Extract the [x, y] coordinate from the center of the cell holding the provided text.  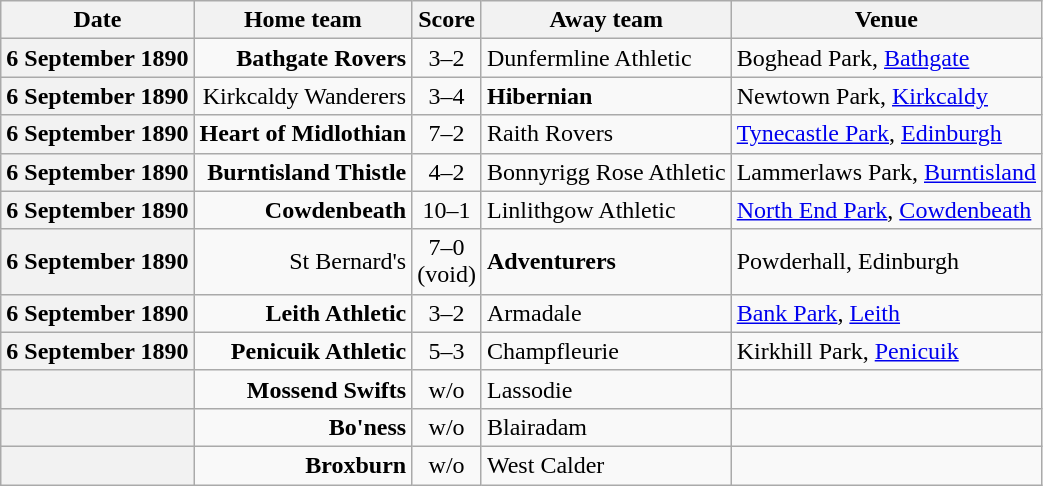
Bathgate Rovers [303, 58]
4–2 [447, 172]
Broxburn [303, 465]
Raith Rovers [606, 134]
Cowdenbeath [303, 210]
Home team [303, 20]
Boghead Park, Bathgate [886, 58]
Heart of Midlothian [303, 134]
Newtown Park, Kirkcaldy [886, 96]
Hibernian [606, 96]
Bo'ness [303, 427]
Armadale [606, 313]
Kirkhill Park, Penicuik [886, 351]
Lammerlaws Park, Burntisland [886, 172]
Venue [886, 20]
Penicuik Athletic [303, 351]
7–0(void) [447, 262]
Away team [606, 20]
West Calder [606, 465]
Lassodie [606, 389]
Bonnyrigg Rose Athletic [606, 172]
Blairadam [606, 427]
Tynecastle Park, Edinburgh [886, 134]
Score [447, 20]
10–1 [447, 210]
Powderhall, Edinburgh [886, 262]
Mossend Swifts [303, 389]
Dunfermline Athletic [606, 58]
5–3 [447, 351]
Burntisland Thistle [303, 172]
Adventurers [606, 262]
Champfleurie [606, 351]
St Bernard's [303, 262]
Date [98, 20]
North End Park, Cowdenbeath [886, 210]
Linlithgow Athletic [606, 210]
7–2 [447, 134]
Bank Park, Leith [886, 313]
Kirkcaldy Wanderers [303, 96]
Leith Athletic [303, 313]
3–4 [447, 96]
